Identify which cell holds the provided text, then report its (x, y) central coordinate. 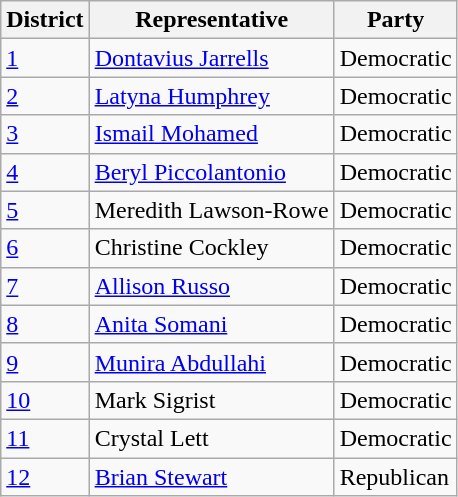
9 (45, 362)
District (45, 20)
Republican (396, 477)
7 (45, 286)
10 (45, 400)
Representative (212, 20)
1 (45, 58)
Meredith Lawson-Rowe (212, 210)
Latyna Humphrey (212, 96)
5 (45, 210)
3 (45, 134)
Ismail Mohamed (212, 134)
Christine Cockley (212, 248)
Party (396, 20)
6 (45, 248)
12 (45, 477)
Munira Abdullahi (212, 362)
Anita Somani (212, 324)
Crystal Lett (212, 438)
Beryl Piccolantonio (212, 172)
Mark Sigrist (212, 400)
Allison Russo (212, 286)
2 (45, 96)
8 (45, 324)
11 (45, 438)
Brian Stewart (212, 477)
Dontavius Jarrells (212, 58)
4 (45, 172)
